Find where the given text appears and provide that cell's center as (X, Y) coordinate. 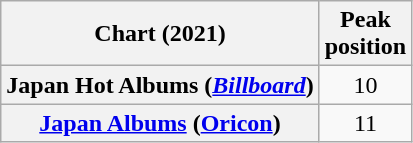
Japan Hot Albums (Billboard) (160, 85)
10 (365, 85)
Chart (2021) (160, 34)
11 (365, 123)
Japan Albums (Oricon) (160, 123)
Peakposition (365, 34)
